Provide the [X, Y] coordinate of the cell's center where the given text is located.  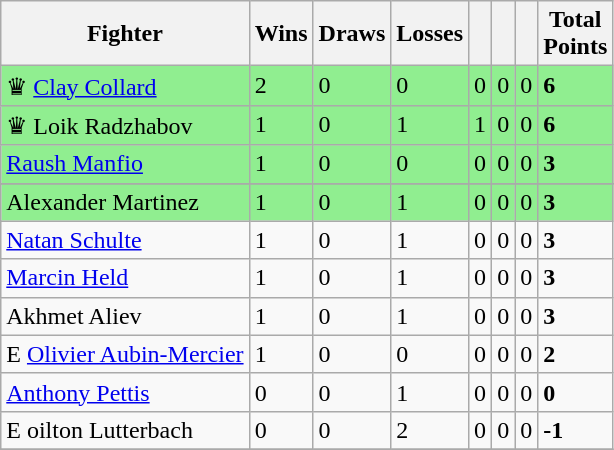
Draws [352, 34]
E Olivier Aubin-Mercier [125, 354]
Fighter [125, 34]
Anthony Pettis [125, 392]
Marcin Held [125, 278]
-1 [576, 430]
Total Points [576, 34]
E oilton Lutterbach [125, 430]
♛ Clay Collard [125, 86]
Natan Schulte [125, 240]
♛ Loik Radzhabov [125, 125]
Wins [281, 34]
Alexander Martinez [125, 202]
Losses [430, 34]
Akhmet Aliev [125, 316]
Raush Manfio [125, 164]
